Locate the cell with the specified text and output its [X, Y] center coordinate. 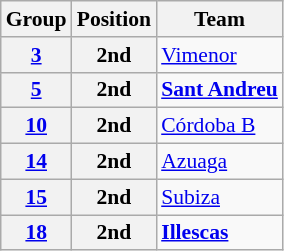
Azuaga [220, 162]
15 [36, 197]
Illescas [220, 233]
3 [36, 55]
Position [114, 19]
Group [36, 19]
14 [36, 162]
10 [36, 126]
18 [36, 233]
5 [36, 90]
Vimenor [220, 55]
Sant Andreu [220, 90]
Subiza [220, 197]
Córdoba B [220, 126]
Team [220, 19]
